Scan for the cell matching the given text and deliver its (x, y) coordinate at center. 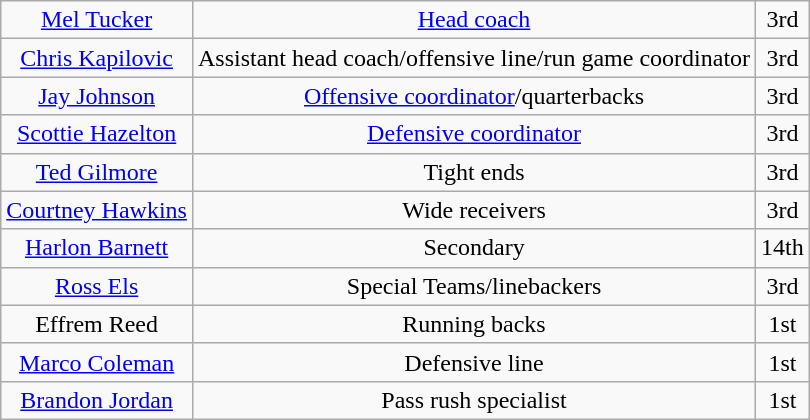
14th (783, 248)
Mel Tucker (97, 20)
Pass rush specialist (474, 400)
Jay Johnson (97, 96)
Offensive coordinator/quarterbacks (474, 96)
Harlon Barnett (97, 248)
Defensive line (474, 362)
Special Teams/linebackers (474, 286)
Tight ends (474, 172)
Running backs (474, 324)
Marco Coleman (97, 362)
Head coach (474, 20)
Scottie Hazelton (97, 134)
Wide receivers (474, 210)
Chris Kapilovic (97, 58)
Courtney Hawkins (97, 210)
Brandon Jordan (97, 400)
Assistant head coach/offensive line/run game coordinator (474, 58)
Secondary (474, 248)
Ross Els (97, 286)
Ted Gilmore (97, 172)
Defensive coordinator (474, 134)
Effrem Reed (97, 324)
